Extract the (x, y) coordinate from the center of the cell holding the provided text.  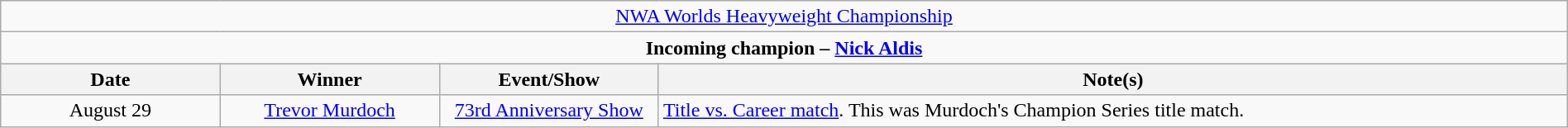
Winner (329, 79)
73rd Anniversary Show (549, 111)
August 29 (111, 111)
Title vs. Career match. This was Murdoch's Champion Series title match. (1113, 111)
Event/Show (549, 79)
Date (111, 79)
Incoming champion – Nick Aldis (784, 48)
Note(s) (1113, 79)
Trevor Murdoch (329, 111)
NWA Worlds Heavyweight Championship (784, 17)
